Detect which cell encompasses the target text, then output its (X, Y) center coordinate. 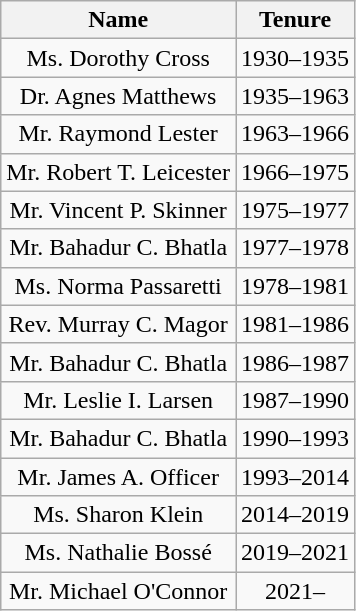
Mr. Leslie I. Larsen (118, 400)
1966–1975 (296, 172)
Dr. Agnes Matthews (118, 96)
Mr. Vincent P. Skinner (118, 210)
1987–1990 (296, 400)
1990–1993 (296, 438)
Mr. James A. Officer (118, 477)
2019–2021 (296, 553)
1993–2014 (296, 477)
Mr. Michael O'Connor (118, 591)
Ms. Dorothy Cross (118, 58)
Name (118, 20)
1981–1986 (296, 324)
2021– (296, 591)
Ms. Sharon Klein (118, 515)
1978–1981 (296, 286)
Ms. Norma Passaretti (118, 286)
1963–1966 (296, 134)
Mr. Robert T. Leicester (118, 172)
1930–1935 (296, 58)
Rev. Murray C. Magor (118, 324)
Ms. Nathalie Bossé (118, 553)
2014–2019 (296, 515)
1977–1978 (296, 248)
Tenure (296, 20)
Mr. Raymond Lester (118, 134)
1986–1987 (296, 362)
1935–1963 (296, 96)
1975–1977 (296, 210)
